Extract the (x, y) coordinate from the center of the cell holding the provided text.  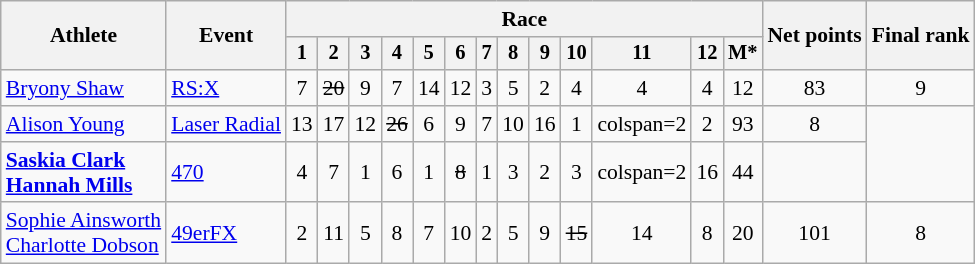
15 (577, 234)
Alison Young (84, 124)
17 (334, 124)
Race (524, 19)
M* (742, 54)
Bryony Shaw (84, 88)
Athlete (84, 36)
Sophie AinsworthCharlotte Dobson (84, 234)
Saskia ClarkHannah Mills (84, 172)
Net points (814, 36)
101 (814, 234)
Event (226, 36)
Final rank (921, 36)
470 (226, 172)
44 (742, 172)
49erFX (226, 234)
Laser Radial (226, 124)
RS:X (226, 88)
93 (742, 124)
83 (814, 88)
26 (397, 124)
13 (302, 124)
